Determine the (x, y) coordinate at the center of the cell enclosing the given text.  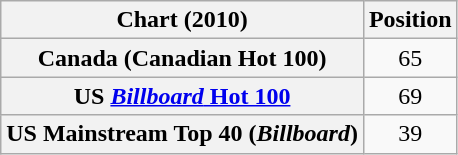
39 (410, 134)
US Billboard Hot 100 (182, 96)
US Mainstream Top 40 (Billboard) (182, 134)
65 (410, 58)
Chart (2010) (182, 20)
Canada (Canadian Hot 100) (182, 58)
69 (410, 96)
Position (410, 20)
